Determine the (X, Y) coordinate at the center of the cell enclosing the given text.  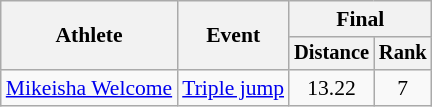
Triple jump (233, 88)
Mikeisha Welcome (89, 88)
Rank (403, 54)
7 (403, 88)
Athlete (89, 36)
Event (233, 36)
13.22 (332, 88)
Distance (332, 54)
Final (360, 19)
